Return (X, Y) of the center of cell containing provided text 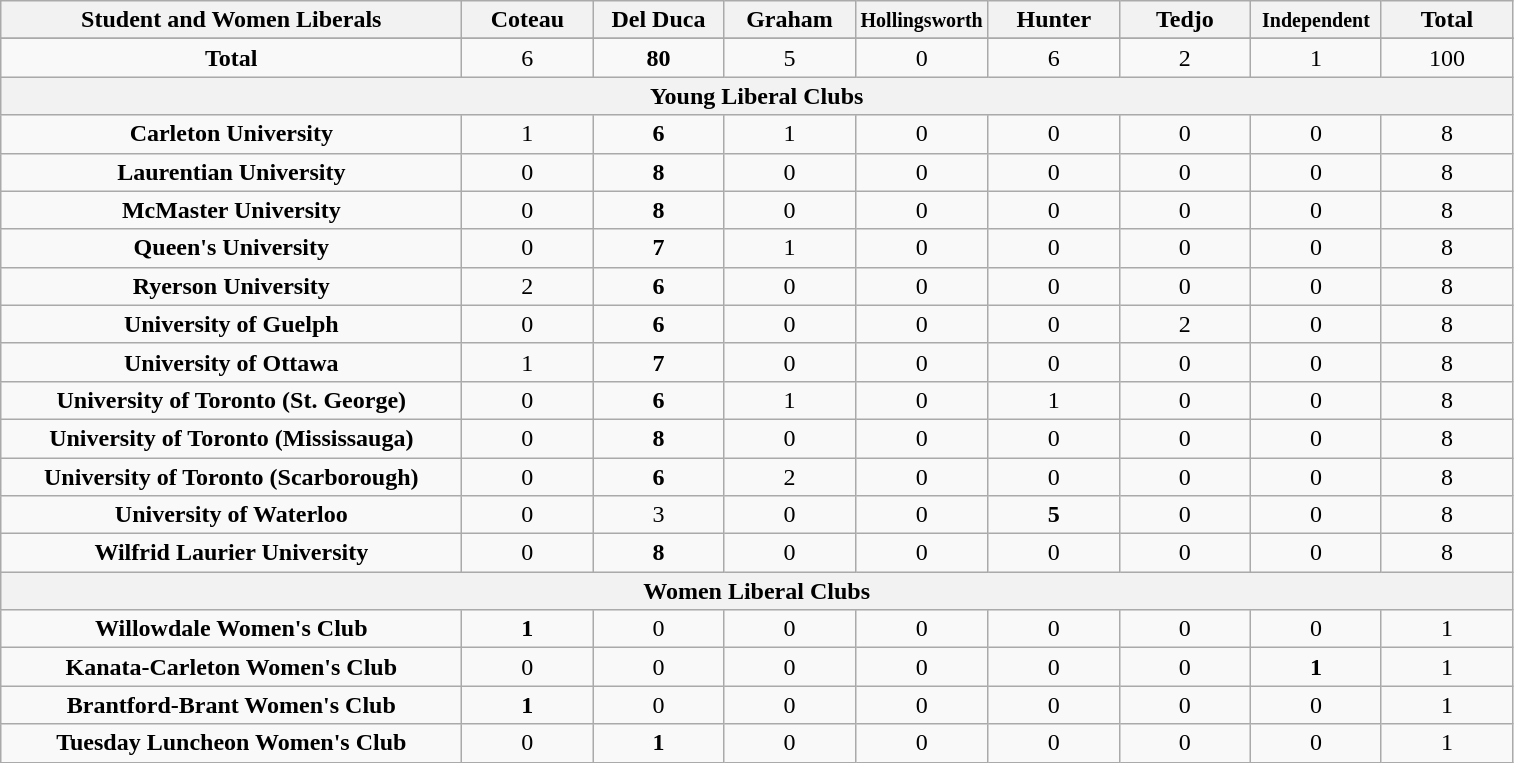
Independent (1316, 20)
University of Waterloo (232, 515)
Young Liberal Clubs (757, 96)
University of Guelph (232, 324)
University of Toronto (St. George) (232, 400)
Student and Women Liberals (232, 20)
Willowdale Women's Club (232, 629)
Brantford-Brant Women's Club (232, 705)
3 (658, 515)
Queen's University (232, 248)
100 (1446, 58)
Tedjo (1184, 20)
Hunter (1054, 20)
Tuesday Luncheon Women's Club (232, 743)
80 (658, 58)
University of Toronto (Scarborough) (232, 477)
Del Duca (658, 20)
Graham (790, 20)
Coteau (528, 20)
University of Toronto (Mississauga) (232, 438)
Carleton University (232, 134)
Women Liberal Clubs (757, 591)
Kanata-Carleton Women's Club (232, 667)
McMaster University (232, 210)
Ryerson University (232, 286)
Wilfrid Laurier University (232, 553)
Hollingsworth (922, 20)
Laurentian University (232, 172)
University of Ottawa (232, 362)
